Identify which cell holds the provided text, then report its (x, y) central coordinate. 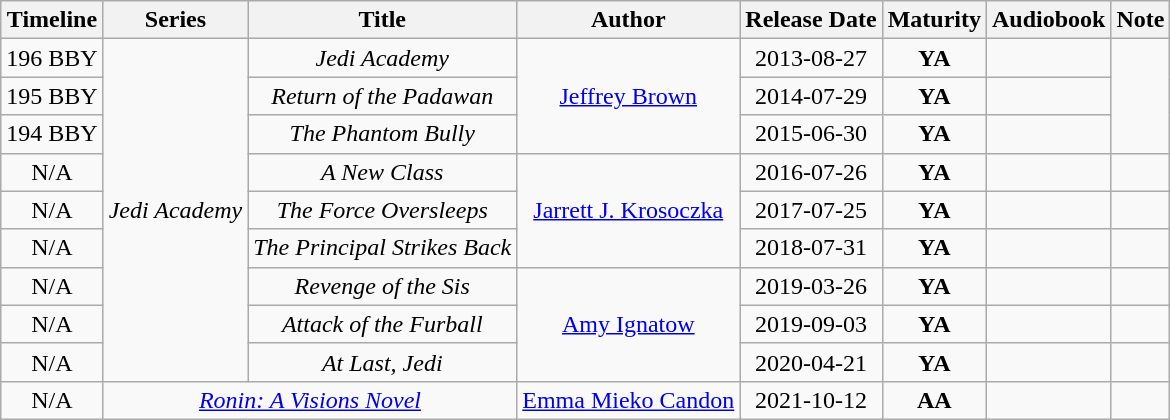
A New Class (382, 172)
195 BBY (52, 96)
Revenge of the Sis (382, 286)
Audio­book (1048, 20)
2014-07-29 (811, 96)
196 BBY (52, 58)
At Last, Jedi (382, 362)
Jarrett J. Krosoczka (628, 210)
2019-03-26 (811, 286)
Emma Mieko Candon (628, 400)
Jeffrey Brown (628, 96)
Return of the Padawan (382, 96)
2015-06-30 (811, 134)
Maturity (934, 20)
Release Date (811, 20)
194 BBY (52, 134)
2018-07-31 (811, 248)
2016-07-26 (811, 172)
2020-04-21 (811, 362)
Attack of the Furball (382, 324)
Timeline (52, 20)
AA (934, 400)
The Phantom Bully (382, 134)
Note (1140, 20)
2017-07-25 (811, 210)
The Principal Strikes Back (382, 248)
Series (176, 20)
2013-08-27 (811, 58)
Amy Ignatow (628, 324)
Author (628, 20)
Ronin: A Visions Novel (310, 400)
The Force Oversleeps (382, 210)
Title (382, 20)
2021-10-12 (811, 400)
2019-09-03 (811, 324)
